Return the [x, y] coordinate for the center point of the cell that contains the specified text.  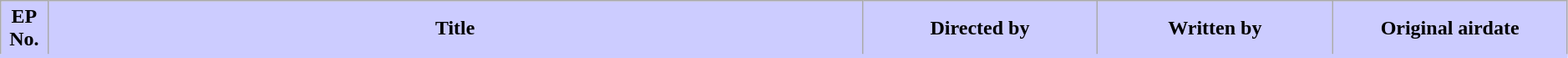
Title [454, 29]
Directed by [979, 29]
Written by [1215, 29]
EP No. [24, 29]
Original airdate [1450, 29]
